Provide the (X, Y) coordinate of the cell's center where the given text is located.  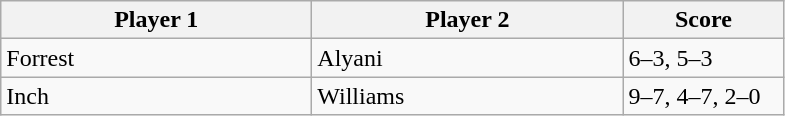
Alyani (468, 58)
9–7, 4–7, 2–0 (704, 96)
6–3, 5–3 (704, 58)
Williams (468, 96)
Score (704, 20)
Inch (156, 96)
Forrest (156, 58)
Player 2 (468, 20)
Player 1 (156, 20)
